Pinpoint the cell where the given text exists, returning its [X, Y] midpoint coordinate. 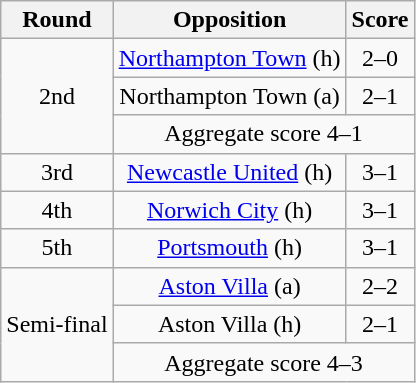
Portsmouth (h) [230, 248]
Aston Villa (a) [230, 286]
2–2 [380, 286]
5th [57, 248]
Northampton Town (h) [230, 58]
Aston Villa (h) [230, 324]
Newcastle United (h) [230, 172]
2–0 [380, 58]
Norwich City (h) [230, 210]
Score [380, 20]
Northampton Town (a) [230, 96]
2nd [57, 96]
Aggregate score 4–1 [264, 134]
3rd [57, 172]
Aggregate score 4–3 [264, 362]
4th [57, 210]
Opposition [230, 20]
Semi-final [57, 324]
Round [57, 20]
